Extract the (x, y) coordinate from the center of the cell holding the provided text.  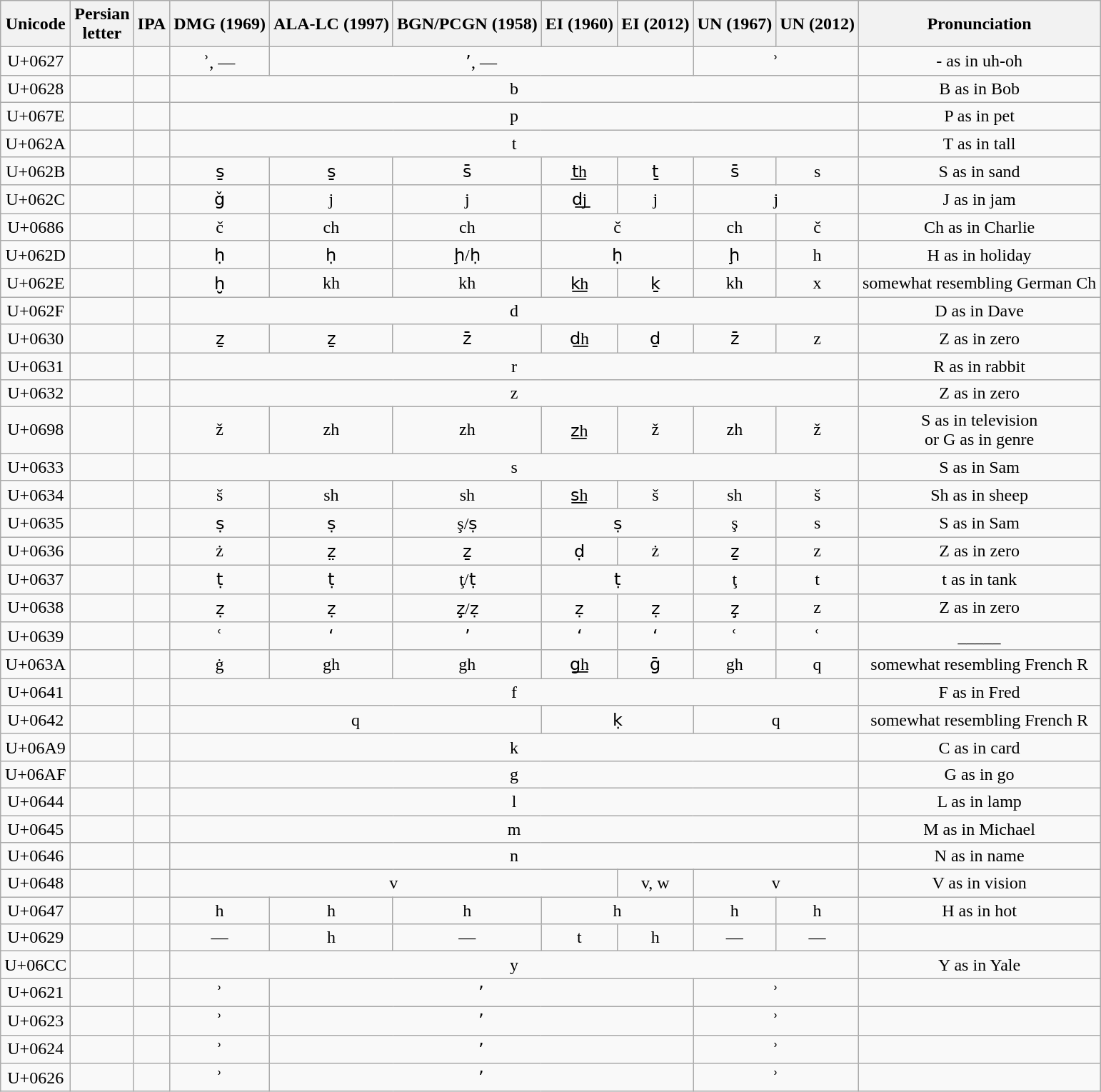
ş (735, 523)
ḳ (617, 720)
g (514, 774)
k͟h (579, 283)
U+0698 (36, 430)
t͟h (579, 171)
Ch as in Charlie (979, 227)
ḡ (655, 664)
S as in televisionor G as in genre (979, 430)
U+062F (36, 311)
Unicode (36, 24)
v, w (655, 883)
U+0628 (36, 89)
z̧ (735, 608)
U+0621 (36, 993)
ʾ, — (220, 61)
ţ/ṭ (467, 579)
U+0627 (36, 61)
ḩ/ḥ (467, 255)
U+0626 (36, 1078)
EI (2012) (655, 24)
H as in holiday (979, 255)
_____ (979, 636)
U+0638 (36, 608)
U+0631 (36, 366)
p (514, 116)
U+062B (36, 171)
U+0633 (36, 467)
f (514, 692)
k (514, 747)
l (514, 801)
U+0646 (36, 856)
U+062A (36, 144)
DMG (1969) (220, 24)
ġ (220, 664)
Pronunciation (979, 24)
U+0624 (36, 1049)
U+0635 (36, 523)
P as in pet (979, 116)
- as in uh-oh (979, 61)
C as in card (979, 747)
b (514, 89)
ḫ (220, 283)
d (514, 311)
z̧/ẓ (467, 608)
U+0623 (36, 1021)
U+0642 (36, 720)
IPA (151, 24)
s͟h (579, 495)
U+0648 (36, 883)
T as in tall (979, 144)
BGN/PCGN (1958) (467, 24)
R as in rabbit (979, 366)
U+063A (36, 664)
F as in Fred (979, 692)
t as in tank (979, 579)
U+0634 (36, 495)
U+0644 (36, 801)
V as in vision (979, 883)
ḩ (735, 255)
Y as in Yale (979, 965)
r (514, 366)
U+06AF (36, 774)
ḵ (655, 283)
d͟j (579, 199)
J as in jam (979, 199)
U+0645 (36, 829)
U+0647 (36, 911)
U+0636 (36, 551)
U+0639 (36, 636)
S as in sand (979, 171)
somewhat resembling German Ch (979, 283)
U+0641 (36, 692)
U+0630 (36, 339)
U+06CC (36, 965)
UN (1967) (735, 24)
ALA-LC (1997) (331, 24)
L as in lamp (979, 801)
ş/ṣ (467, 523)
M as in Michael (979, 829)
ḍ (579, 551)
m (514, 829)
Persianletter (102, 24)
B as in Bob (979, 89)
G as in go (979, 774)
U+0686 (36, 227)
ʼ, — (481, 61)
ḏ (655, 339)
U+062C (36, 199)
D as in Dave (979, 311)
H as in hot (979, 911)
g͟h (579, 664)
ṯ (655, 171)
U+062E (36, 283)
U+0629 (36, 938)
d͟h (579, 339)
UN (2012) (818, 24)
n (514, 856)
x (818, 283)
U+062D (36, 255)
U+0637 (36, 579)
U+06A9 (36, 747)
ţ (735, 579)
U+0632 (36, 394)
z͟h (579, 430)
Sh as in sheep (979, 495)
N as in name (979, 856)
ǧ (220, 199)
z̤ (331, 551)
EI (1960) (579, 24)
y (514, 965)
U+067E (36, 116)
